Identify which cell holds the provided text, then report its (x, y) central coordinate. 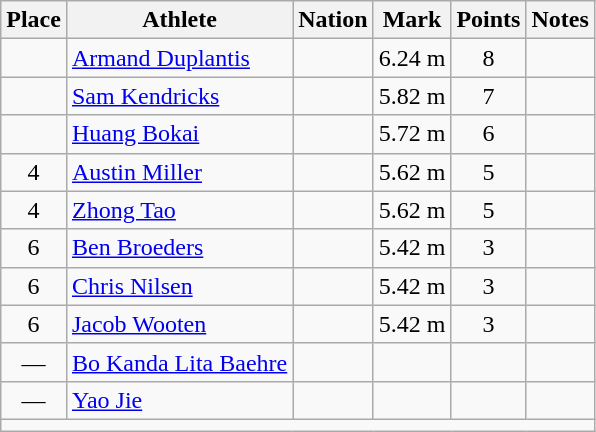
Austin Miller (179, 172)
7 (488, 96)
5.72 m (412, 134)
Mark (412, 20)
Zhong Tao (179, 210)
Points (488, 20)
Nation (333, 20)
Notes (560, 20)
8 (488, 58)
Yao Jie (179, 400)
Jacob Wooten (179, 324)
Athlete (179, 20)
Ben Broeders (179, 248)
Bo Kanda Lita Baehre (179, 362)
Huang Bokai (179, 134)
Sam Kendricks (179, 96)
Place (34, 20)
Chris Nilsen (179, 286)
6.24 m (412, 58)
Armand Duplantis (179, 58)
5.82 m (412, 96)
